Return [X, Y] of the center of cell containing provided text 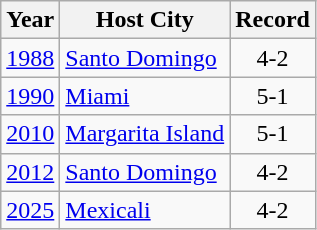
Margarita Island [145, 134]
Mexicali [145, 210]
1990 [30, 96]
Year [30, 20]
2025 [30, 210]
1988 [30, 58]
2010 [30, 134]
2012 [30, 172]
Miami [145, 96]
Host City [145, 20]
Record [273, 20]
